Locate the cell with the specified text and output its (x, y) center coordinate. 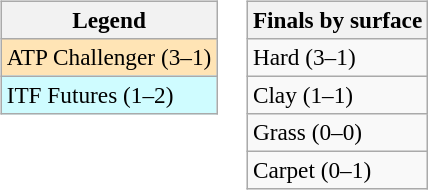
Hard (3–1) (337, 57)
Grass (0–0) (337, 133)
ATP Challenger (3–1) (108, 57)
Clay (1–1) (337, 95)
Finals by surface (337, 20)
ITF Futures (1–2) (108, 95)
Legend (108, 20)
Carpet (0–1) (337, 171)
